Extract the [x, y] coordinate from the center of the cell holding the provided text.  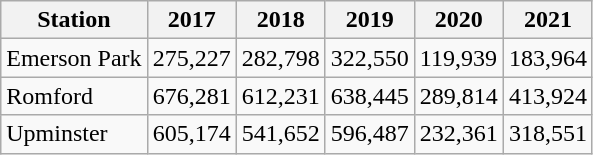
2020 [458, 20]
2017 [192, 20]
183,964 [548, 58]
Upminster [74, 134]
322,550 [370, 58]
2019 [370, 20]
232,361 [458, 134]
Emerson Park [74, 58]
596,487 [370, 134]
Romford [74, 96]
612,231 [280, 96]
605,174 [192, 134]
676,281 [192, 96]
2018 [280, 20]
119,939 [458, 58]
413,924 [548, 96]
638,445 [370, 96]
541,652 [280, 134]
289,814 [458, 96]
318,551 [548, 134]
282,798 [280, 58]
275,227 [192, 58]
2021 [548, 20]
Station [74, 20]
